Identify which cell holds the provided text, then report its [x, y] central coordinate. 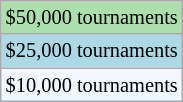
$25,000 tournaments [92, 51]
$10,000 tournaments [92, 85]
$50,000 tournaments [92, 17]
